Scan for the cell matching the given text and deliver its (x, y) coordinate at center. 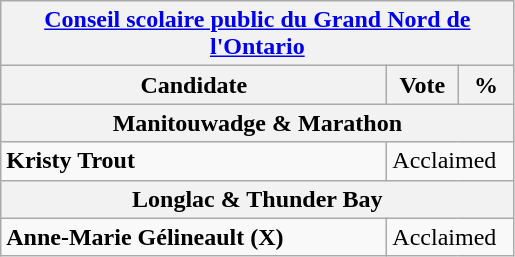
Manitouwadge & Marathon (258, 123)
Kristy Trout (194, 161)
Longlac & Thunder Bay (258, 199)
Anne-Marie Gélineault (X) (194, 237)
Vote (422, 85)
Conseil scolaire public du Grand Nord de l'Ontario (258, 34)
Candidate (194, 85)
% (486, 85)
